Extract the (X, Y) coordinate from the center of the cell holding the provided text.  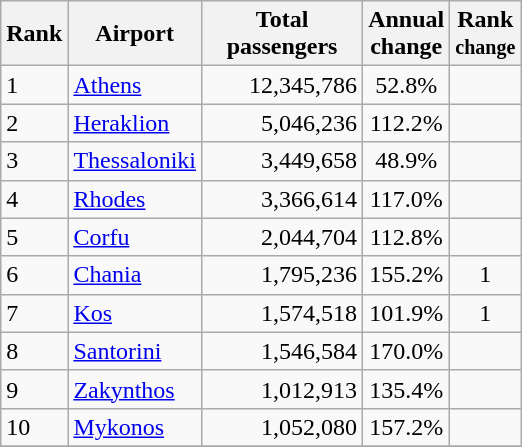
Totalpassengers (282, 34)
135.4% (406, 389)
Kos (135, 313)
Rhodes (135, 199)
1,574,518 (282, 313)
3,366,614 (282, 199)
1,795,236 (282, 275)
10 (34, 427)
Athens (135, 85)
1,546,584 (282, 351)
117.0% (406, 199)
2 (34, 123)
6 (34, 275)
12,345,786 (282, 85)
Rank (34, 34)
112.8% (406, 237)
Mykonos (135, 427)
3,449,658 (282, 161)
5,046,236 (282, 123)
Chania (135, 275)
170.0% (406, 351)
Zakynthos (135, 389)
101.9% (406, 313)
157.2% (406, 427)
Airport (135, 34)
52.8% (406, 85)
155.2% (406, 275)
Corfu (135, 237)
Rankchange (486, 34)
3 (34, 161)
Thessaloniki (135, 161)
1,052,080 (282, 427)
4 (34, 199)
9 (34, 389)
2,044,704 (282, 237)
7 (34, 313)
Annualchange (406, 34)
Heraklion (135, 123)
Santorini (135, 351)
48.9% (406, 161)
5 (34, 237)
1,012,913 (282, 389)
112.2% (406, 123)
8 (34, 351)
